Scan for the cell matching the given text and deliver its [x, y] coordinate at center. 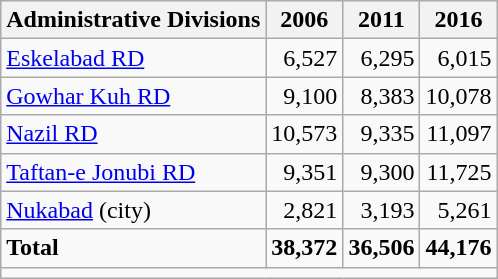
Eskelabad RD [134, 58]
6,015 [458, 58]
9,100 [304, 96]
6,295 [382, 58]
2016 [458, 20]
6,527 [304, 58]
3,193 [382, 210]
10,573 [304, 134]
5,261 [458, 210]
2011 [382, 20]
Total [134, 248]
11,725 [458, 172]
Administrative Divisions [134, 20]
Taftan-e Jonubi RD [134, 172]
9,351 [304, 172]
9,335 [382, 134]
44,176 [458, 248]
8,383 [382, 96]
2006 [304, 20]
2,821 [304, 210]
Gowhar Kuh RD [134, 96]
38,372 [304, 248]
11,097 [458, 134]
9,300 [382, 172]
36,506 [382, 248]
Nazil RD [134, 134]
10,078 [458, 96]
Nukabad (city) [134, 210]
